Provide the [X, Y] coordinate of the cell's center where the given text is located.  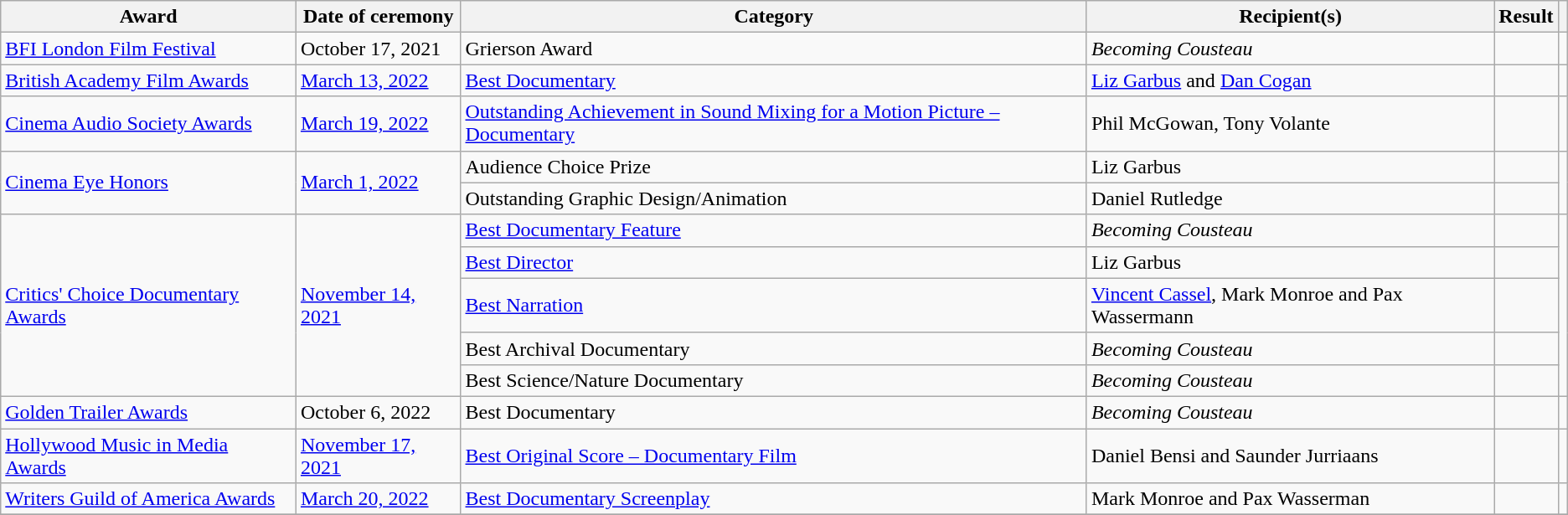
March 19, 2022 [379, 124]
October 17, 2021 [379, 49]
Hollywood Music in Media Awards [149, 456]
Award [149, 17]
Writers Guild of America Awards [149, 499]
Category [774, 17]
Vincent Cassel, Mark Monroe and Pax Wassermann [1290, 305]
October 6, 2022 [379, 412]
Phil McGowan, Tony Volante [1290, 124]
Mark Monroe and Pax Wasserman [1290, 499]
Critics' Choice Documentary Awards [149, 305]
March 20, 2022 [379, 499]
Daniel Rutledge [1290, 198]
Cinema Audio Society Awards [149, 124]
Best Director [774, 262]
Outstanding Achievement in Sound Mixing for a Motion Picture – Documentary [774, 124]
Best Archival Documentary [774, 348]
Best Science/Nature Documentary [774, 380]
Golden Trailer Awards [149, 412]
Liz Garbus and Dan Cogan [1290, 80]
Cinema Eye Honors [149, 183]
Best Documentary Screenplay [774, 499]
Grierson Award [774, 49]
Recipient(s) [1290, 17]
March 1, 2022 [379, 183]
Outstanding Graphic Design/Animation [774, 198]
Daniel Bensi and Saunder Jurriaans [1290, 456]
Audience Choice Prize [774, 167]
BFI London Film Festival [149, 49]
November 14, 2021 [379, 305]
March 13, 2022 [379, 80]
British Academy Film Awards [149, 80]
Result [1526, 17]
November 17, 2021 [379, 456]
Best Narration [774, 305]
Date of ceremony [379, 17]
Best Original Score – Documentary Film [774, 456]
Best Documentary Feature [774, 230]
